For the text-containing cell, return its midpoint in [x, y] coordinate format. 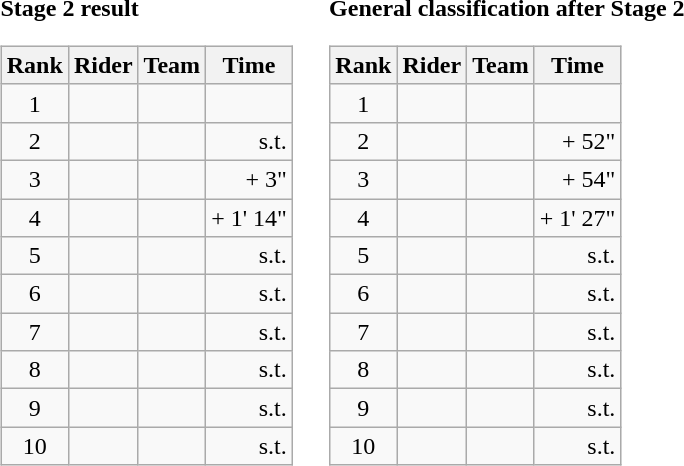
+ 1' 14" [250, 217]
+ 1' 27" [578, 217]
+ 54" [578, 179]
+ 3" [250, 179]
+ 52" [578, 141]
